Output the (X, Y) coordinate of the center of the cell containing the given text.  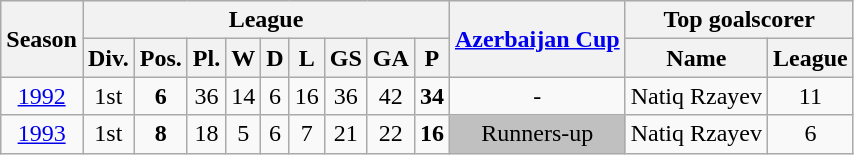
L (306, 58)
42 (390, 96)
8 (160, 134)
Div. (108, 58)
5 (244, 134)
GA (390, 58)
Season (42, 39)
D (275, 58)
Azerbaijan Cup (537, 39)
18 (206, 134)
1993 (42, 134)
Pos. (160, 58)
22 (390, 134)
1992 (42, 96)
14 (244, 96)
W (244, 58)
21 (346, 134)
Pl. (206, 58)
11 (811, 96)
7 (306, 134)
Top goalscorer (739, 20)
- (537, 96)
Runners-up (537, 134)
34 (432, 96)
GS (346, 58)
P (432, 58)
Name (696, 58)
